Locate the cell with the specified text and output its (X, Y) center coordinate. 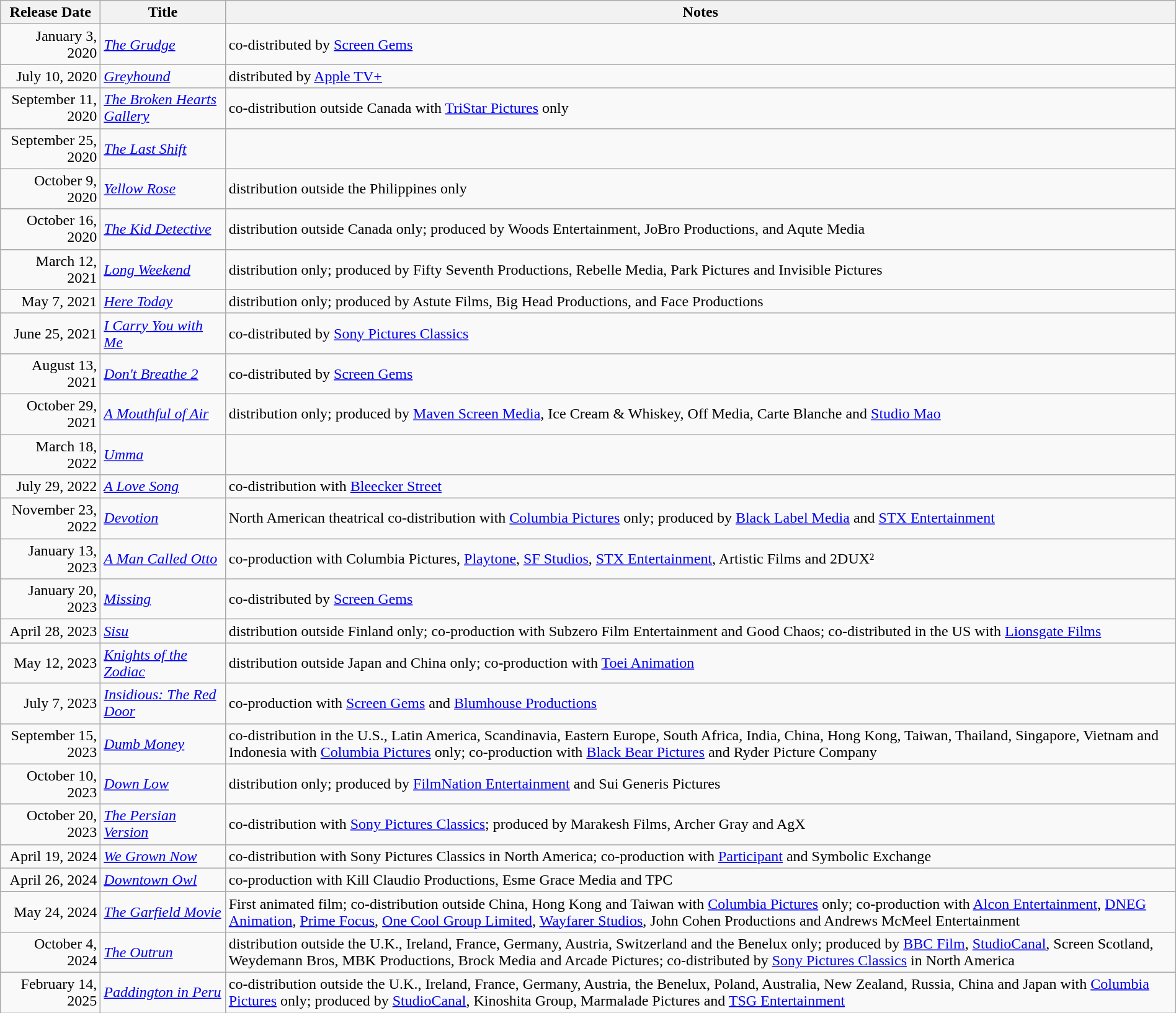
distribution only; produced by Astute Films, Big Head Productions, and Face Productions (700, 301)
Don't Breathe 2 (163, 373)
September 25, 2020 (51, 149)
May 24, 2024 (51, 911)
January 3, 2020 (51, 45)
distribution only; produced by FilmNation Entertainment and Sui Generis Pictures (700, 784)
Title (163, 12)
distribution only; produced by Maven Screen Media, Ice Cream & Whiskey, Off Media, Carte Blanche and Studio Mao (700, 414)
co-production with Columbia Pictures, Playtone, SF Studios, STX Entertainment, Artistic Films and 2DUX² (700, 559)
January 13, 2023 (51, 559)
April 26, 2024 (51, 880)
March 18, 2022 (51, 454)
The Kid Detective (163, 229)
The Broken Hearts Gallery (163, 108)
Down Low (163, 784)
Long Weekend (163, 269)
Sisu (163, 631)
I Carry You with Me (163, 334)
October 29, 2021 (51, 414)
distribution outside Finland only; co-production with Subzero Film Entertainment and Good Chaos; co-distributed in the US with Lionsgate Films (700, 631)
October 10, 2023 (51, 784)
A Man Called Otto (163, 559)
Paddington in Peru (163, 992)
Notes (700, 12)
distribution outside the Philippines only (700, 188)
Devotion (163, 518)
The Garfield Movie (163, 911)
co-distribution with Sony Pictures Classics in North America; co-production with Participant and Symbolic Exchange (700, 856)
Knights of the Zodiac (163, 663)
co-production with Screen Gems and Blumhouse Productions (700, 703)
May 12, 2023 (51, 663)
July 29, 2022 (51, 487)
The Persian Version (163, 825)
October 20, 2023 (51, 825)
The Grudge (163, 45)
August 13, 2021 (51, 373)
co-distribution with Bleecker Street (700, 487)
distribution outside Japan and China only; co-production with Toei Animation (700, 663)
The Outrun (163, 952)
North American theatrical co-distribution with Columbia Pictures only; produced by Black Label Media and STX Entertainment (700, 518)
Greyhound (163, 76)
co-distribution outside Canada with TriStar Pictures only (700, 108)
July 7, 2023 (51, 703)
Dumb Money (163, 744)
April 19, 2024 (51, 856)
July 10, 2020 (51, 76)
April 28, 2023 (51, 631)
The Last Shift (163, 149)
A Love Song (163, 487)
Release Date (51, 12)
Here Today (163, 301)
October 9, 2020 (51, 188)
September 15, 2023 (51, 744)
A Mouthful of Air (163, 414)
March 12, 2021 (51, 269)
October 16, 2020 (51, 229)
co-production with Kill Claudio Productions, Esme Grace Media and TPC (700, 880)
co-distribution with Sony Pictures Classics; produced by Marakesh Films, Archer Gray and AgX (700, 825)
distribution outside Canada only; produced by Woods Entertainment, JoBro Productions, and Aqute Media (700, 229)
distribution only; produced by Fifty Seventh Productions, Rebelle Media, Park Pictures and Invisible Pictures (700, 269)
November 23, 2022 (51, 518)
co-distributed by Sony Pictures Classics (700, 334)
February 14, 2025 (51, 992)
October 4, 2024 (51, 952)
January 20, 2023 (51, 599)
Missing (163, 599)
Insidious: The Red Door (163, 703)
June 25, 2021 (51, 334)
May 7, 2021 (51, 301)
Downtown Owl (163, 880)
distributed by Apple TV+ (700, 76)
Yellow Rose (163, 188)
Umma (163, 454)
September 11, 2020 (51, 108)
We Grown Now (163, 856)
